Pinpoint the cell where the given text exists, returning its [x, y] midpoint coordinate. 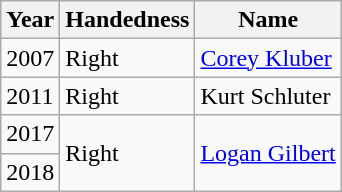
Logan Gilbert [268, 153]
Handedness [128, 20]
2018 [30, 172]
2007 [30, 58]
Corey Kluber [268, 58]
2017 [30, 134]
Kurt Schluter [268, 96]
2011 [30, 96]
Name [268, 20]
Year [30, 20]
